Provide the (X, Y) coordinate of the cell's center where the given text is located.  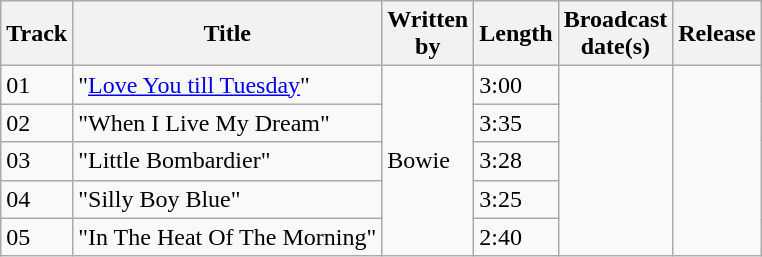
01 (37, 85)
Length (516, 34)
3:00 (516, 85)
"Little Bombardier" (228, 161)
3:25 (516, 199)
Track (37, 34)
Written by (428, 34)
Bowie (428, 161)
Title (228, 34)
02 (37, 123)
"When I Live My Dream" (228, 123)
"Love You till Tuesday" (228, 85)
3:28 (516, 161)
04 (37, 199)
3:35 (516, 123)
"In The Heat Of The Morning" (228, 237)
"Silly Boy Blue" (228, 199)
05 (37, 237)
Broadcast date(s) (616, 34)
Release (717, 34)
03 (37, 161)
2:40 (516, 237)
